From the cell containing the given text, extract its center point as (X, Y) coordinate. 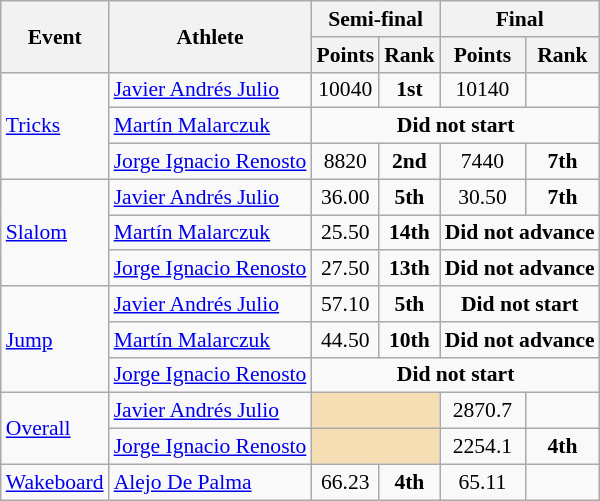
Wakeboard (55, 482)
66.23 (345, 482)
1st (410, 90)
Alejo De Palma (210, 482)
2870.7 (483, 411)
2nd (410, 162)
2254.1 (483, 447)
10040 (345, 90)
Semi-final (375, 19)
10140 (483, 90)
8820 (345, 162)
27.50 (345, 269)
Overall (55, 428)
44.50 (345, 340)
Jump (55, 340)
Tricks (55, 126)
25.50 (345, 233)
36.00 (345, 197)
14th (410, 233)
30.50 (483, 197)
Slalom (55, 232)
13th (410, 269)
65.11 (483, 482)
Event (55, 36)
Athlete (210, 36)
10th (410, 340)
Final (520, 19)
7440 (483, 162)
57.10 (345, 304)
